Search for the cell housing the specified text and yield its [x, y] center coordinate. 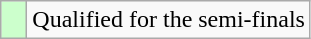
Qualified for the semi-finals [169, 20]
